Search for the cell housing the specified text and yield its (X, Y) center coordinate. 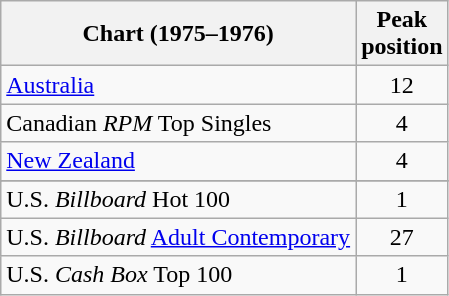
U.S. Billboard Adult Contemporary (178, 237)
Australia (178, 85)
Chart (1975–1976) (178, 34)
12 (402, 85)
U.S. Cash Box Top 100 (178, 275)
Canadian RPM Top Singles (178, 123)
27 (402, 237)
New Zealand (178, 161)
U.S. Billboard Hot 100 (178, 199)
Peakposition (402, 34)
